For the text-containing cell, return its midpoint in (x, y) coordinate format. 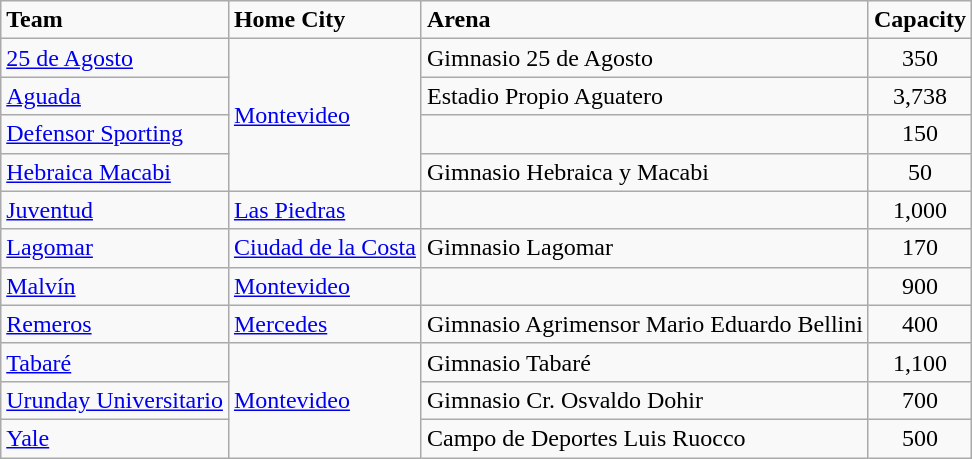
Team (115, 20)
500 (920, 438)
Mercedes (324, 324)
Remeros (115, 324)
Gimnasio Hebraica y Macabi (644, 172)
Gimnasio Agrimensor Mario Eduardo Bellini (644, 324)
Juventud (115, 210)
Aguada (115, 96)
3,738 (920, 96)
Capacity (920, 20)
Gimnasio Cr. Osvaldo Dohir (644, 400)
700 (920, 400)
Gimnasio 25 de Agosto (644, 58)
150 (920, 134)
Gimnasio Lagomar (644, 248)
Las Piedras (324, 210)
Tabaré (115, 362)
Arena (644, 20)
Malvín (115, 286)
Lagomar (115, 248)
Home City (324, 20)
900 (920, 286)
Campo de Deportes Luis Ruocco (644, 438)
25 de Agosto (115, 58)
Gimnasio Tabaré (644, 362)
1,100 (920, 362)
Yale (115, 438)
Hebraica Macabi (115, 172)
Defensor Sporting (115, 134)
Urunday Universitario (115, 400)
350 (920, 58)
50 (920, 172)
170 (920, 248)
400 (920, 324)
Ciudad de la Costa (324, 248)
1,000 (920, 210)
Estadio Propio Aguatero (644, 96)
